Detect which cell encompasses the target text, then output its [X, Y] center coordinate. 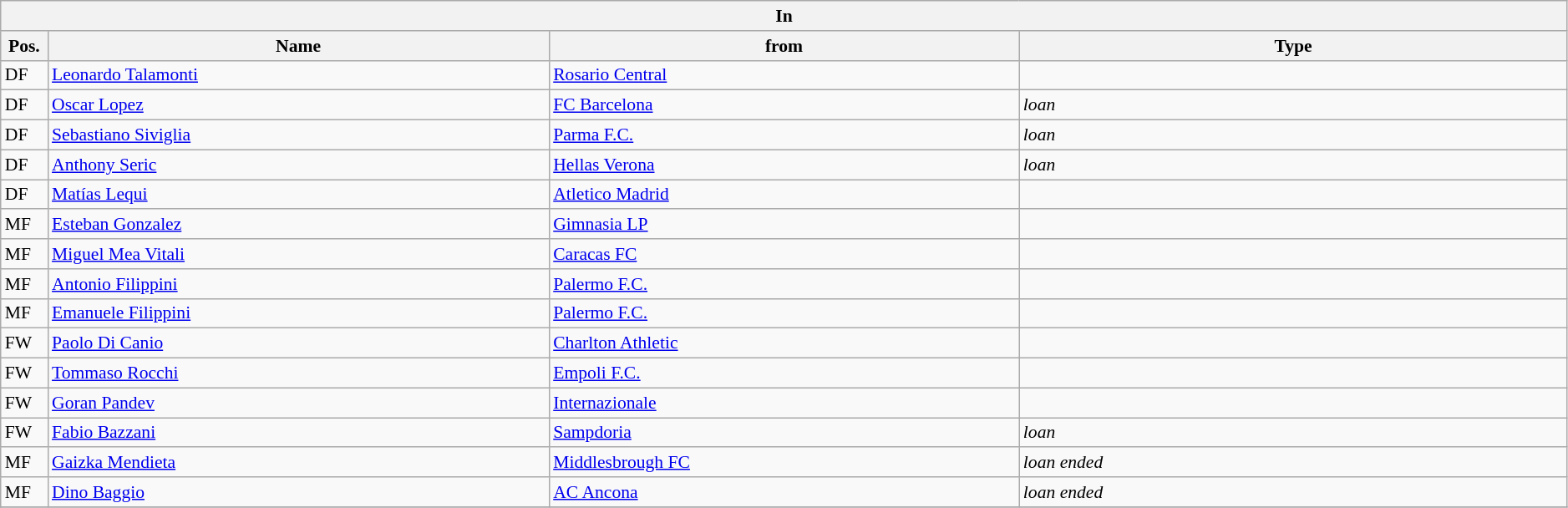
Sampdoria [784, 433]
Sebastiano Siviglia [298, 135]
Gimnasia LP [784, 225]
Gaizka Mendieta [298, 463]
Leonardo Talamonti [298, 75]
Oscar Lopez [298, 105]
Name [298, 46]
In [784, 16]
Tommaso Rocchi [298, 373]
Emanuele Filippini [298, 313]
Pos. [24, 46]
Rosario Central [784, 75]
Caracas FC [784, 254]
Dino Baggio [298, 492]
Fabio Bazzani [298, 433]
Atletico Madrid [784, 195]
Middlesbrough FC [784, 463]
FC Barcelona [784, 105]
Hellas Verona [784, 165]
Charlton Athletic [784, 343]
Esteban Gonzalez [298, 225]
Paolo Di Canio [298, 343]
Anthony Seric [298, 165]
Miguel Mea Vitali [298, 254]
Internazionale [784, 403]
from [784, 46]
Antonio Filippini [298, 284]
Parma F.C. [784, 135]
AC Ancona [784, 492]
Matías Lequi [298, 195]
Goran Pandev [298, 403]
Empoli F.C. [784, 373]
Type [1293, 46]
